Determine the (x, y) coordinate at the center of the cell enclosing the given text.  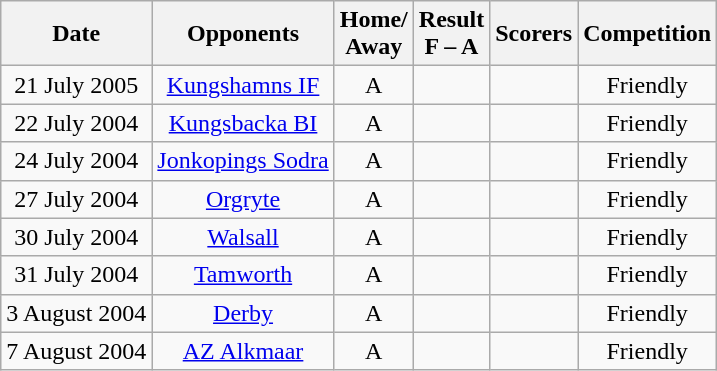
3 August 2004 (76, 313)
Orgryte (243, 199)
31 July 2004 (76, 275)
AZ Alkmaar (243, 351)
Scorers (534, 34)
7 August 2004 (76, 351)
Kungsbacka BI (243, 123)
24 July 2004 (76, 161)
30 July 2004 (76, 237)
Walsall (243, 237)
Date (76, 34)
Derby (243, 313)
Jonkopings Sodra (243, 161)
22 July 2004 (76, 123)
Home/Away (374, 34)
Opponents (243, 34)
21 July 2005 (76, 85)
ResultF – A (451, 34)
27 July 2004 (76, 199)
Competition (648, 34)
Tamworth (243, 275)
Kungshamns IF (243, 85)
